Return the [X, Y] coordinate for the center point of the cell that contains the specified text.  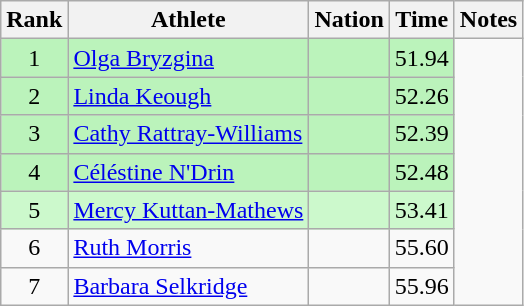
Athlete [188, 20]
7 [34, 286]
Time [422, 20]
Ruth Morris [188, 248]
Nation [349, 20]
Mercy Kuttan-Mathews [188, 210]
2 [34, 96]
52.39 [422, 134]
51.94 [422, 58]
5 [34, 210]
Rank [34, 20]
6 [34, 248]
Olga Bryzgina [188, 58]
55.96 [422, 286]
52.48 [422, 172]
Notes [488, 20]
52.26 [422, 96]
55.60 [422, 248]
Barbara Selkridge [188, 286]
53.41 [422, 210]
1 [34, 58]
Cathy Rattray-Williams [188, 134]
4 [34, 172]
3 [34, 134]
Céléstine N'Drin [188, 172]
Linda Keough [188, 96]
